Pinpoint the cell where the given text exists, returning its [X, Y] midpoint coordinate. 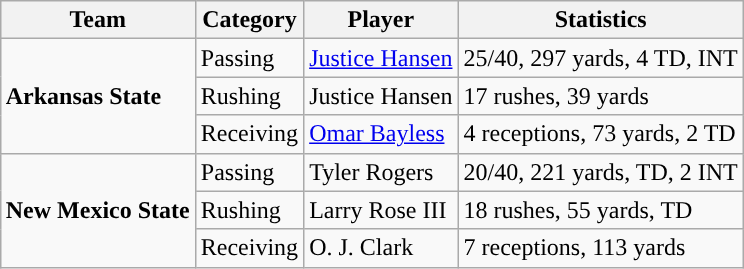
Tyler Rogers [381, 172]
18 rushes, 55 yards, TD [600, 210]
Statistics [600, 20]
New Mexico State [98, 210]
17 rushes, 39 yards [600, 96]
20/40, 221 yards, TD, 2 INT [600, 172]
Arkansas State [98, 96]
Player [381, 20]
Omar Bayless [381, 134]
Team [98, 20]
7 receptions, 113 yards [600, 248]
O. J. Clark [381, 248]
Category [249, 20]
4 receptions, 73 yards, 2 TD [600, 134]
25/40, 297 yards, 4 TD, INT [600, 58]
Larry Rose III [381, 210]
